Detect which cell encompasses the target text, then output its (x, y) center coordinate. 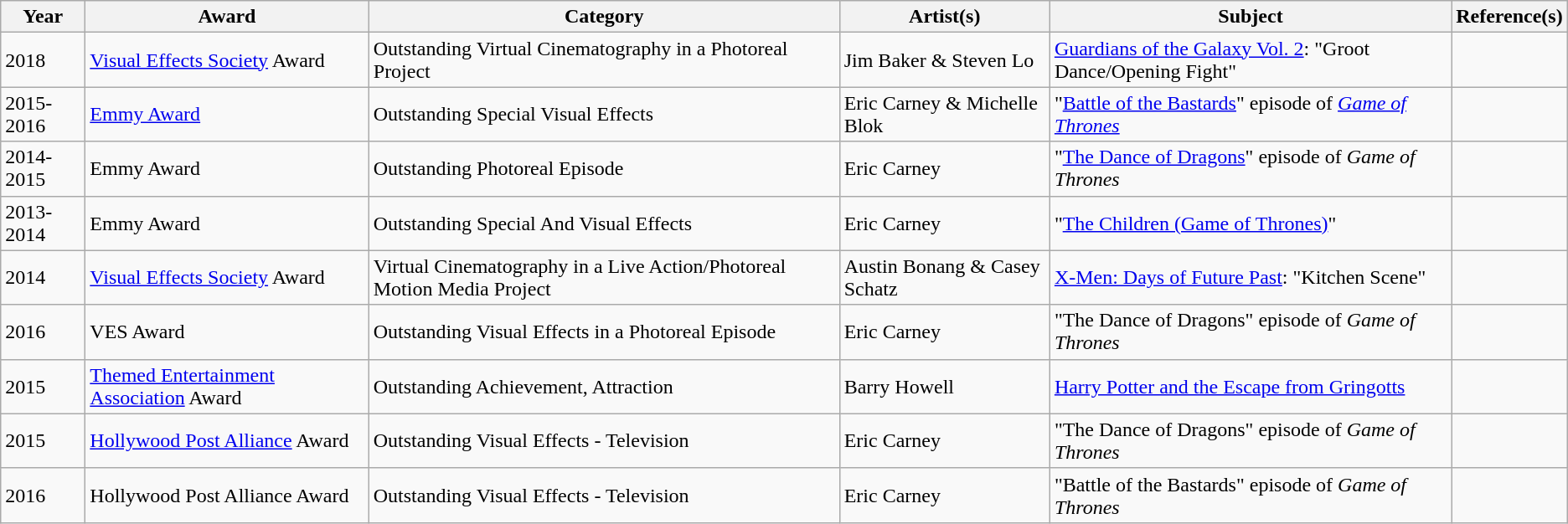
Guardians of the Galaxy Vol. 2: "Groot Dance/Opening Fight" (1250, 60)
2014-2015 (44, 169)
Barry Howell (945, 387)
X-Men: Days of Future Past: "Kitchen Scene" (1250, 278)
Eric Carney & Michelle Blok (945, 114)
Outstanding Virtual Cinematography in a Photoreal Project (604, 60)
Themed Entertainment Association Award (227, 387)
Outstanding Special Visual Effects (604, 114)
Reference(s) (1509, 17)
VES Award (227, 331)
2014 (44, 278)
2013-2014 (44, 223)
Year (44, 17)
Harry Potter and the Escape from Gringotts (1250, 387)
Jim Baker & Steven Lo (945, 60)
2015-2016 (44, 114)
Outstanding Achievement, Attraction (604, 387)
Outstanding Visual Effects in a Photoreal Episode (604, 331)
2018 (44, 60)
Virtual Cinematography in a Live Action/Photoreal Motion Media Project (604, 278)
Outstanding Photoreal Episode (604, 169)
Subject (1250, 17)
Artist(s) (945, 17)
"The Children (Game of Thrones)" (1250, 223)
Category (604, 17)
Outstanding Special And Visual Effects (604, 223)
Award (227, 17)
Austin Bonang & Casey Schatz (945, 278)
